Locate the cell with the specified text and output its (X, Y) center coordinate. 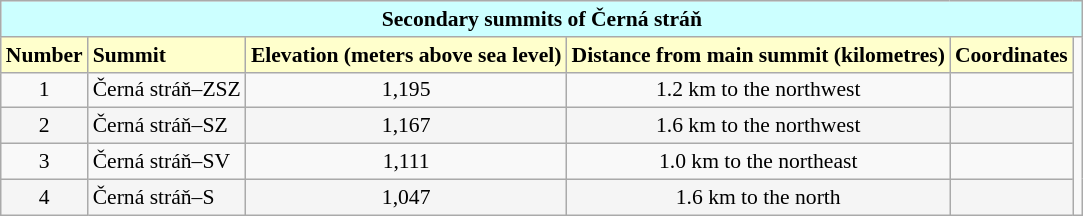
Černá stráň–SZ (167, 126)
3 (44, 162)
Coordinates (1012, 55)
1,047 (406, 197)
2 (44, 126)
Černá stráň–SV (167, 162)
Černá stráň–ZSZ (167, 90)
1.2 km to the northwest (758, 90)
1,167 (406, 126)
1.6 km to the north (758, 197)
Distance from main summit (kilometres) (758, 55)
1,111 (406, 162)
1.0 km to the northeast (758, 162)
Summit (167, 55)
4 (44, 197)
Elevation (meters above sea level) (406, 55)
Number (44, 55)
Secondary summits of Černá stráň (542, 19)
1,195 (406, 90)
1 (44, 90)
Černá stráň–S (167, 197)
1.6 km to the northwest (758, 126)
